Scan for the cell matching the given text and deliver its (X, Y) coordinate at center. 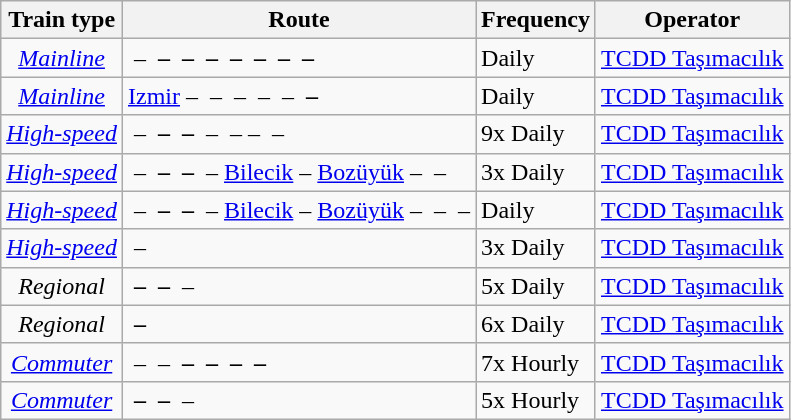
– – – – – – – – (298, 58)
7x Hourly (536, 362)
– – – – – – – (298, 134)
5x Daily (536, 286)
6x Daily (536, 324)
Frequency (536, 20)
Train type (62, 20)
9x Daily (536, 134)
– – – – Bilecik – Bozüyük – – – (298, 210)
Izmir – – – – – – (298, 96)
Route (298, 20)
– – – – Bilecik – Bozüyük – – (298, 172)
– – – – – – (298, 362)
Operator (692, 20)
5x Hourly (536, 400)
